Capture the cell that displays the provided text and extract its (x, y) central coordinate. 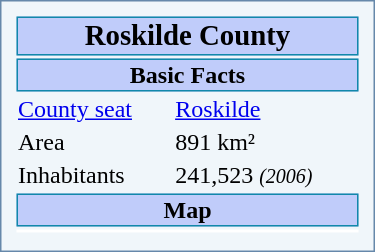
Roskilde County (187, 36)
Inhabitants (93, 175)
891 km² (266, 143)
Basic Facts (187, 74)
Map (187, 210)
Area (93, 143)
Roskilde (266, 109)
241,523 (2006) (266, 175)
County seat (93, 109)
